Search for the cell housing the specified text and yield its [X, Y] center coordinate. 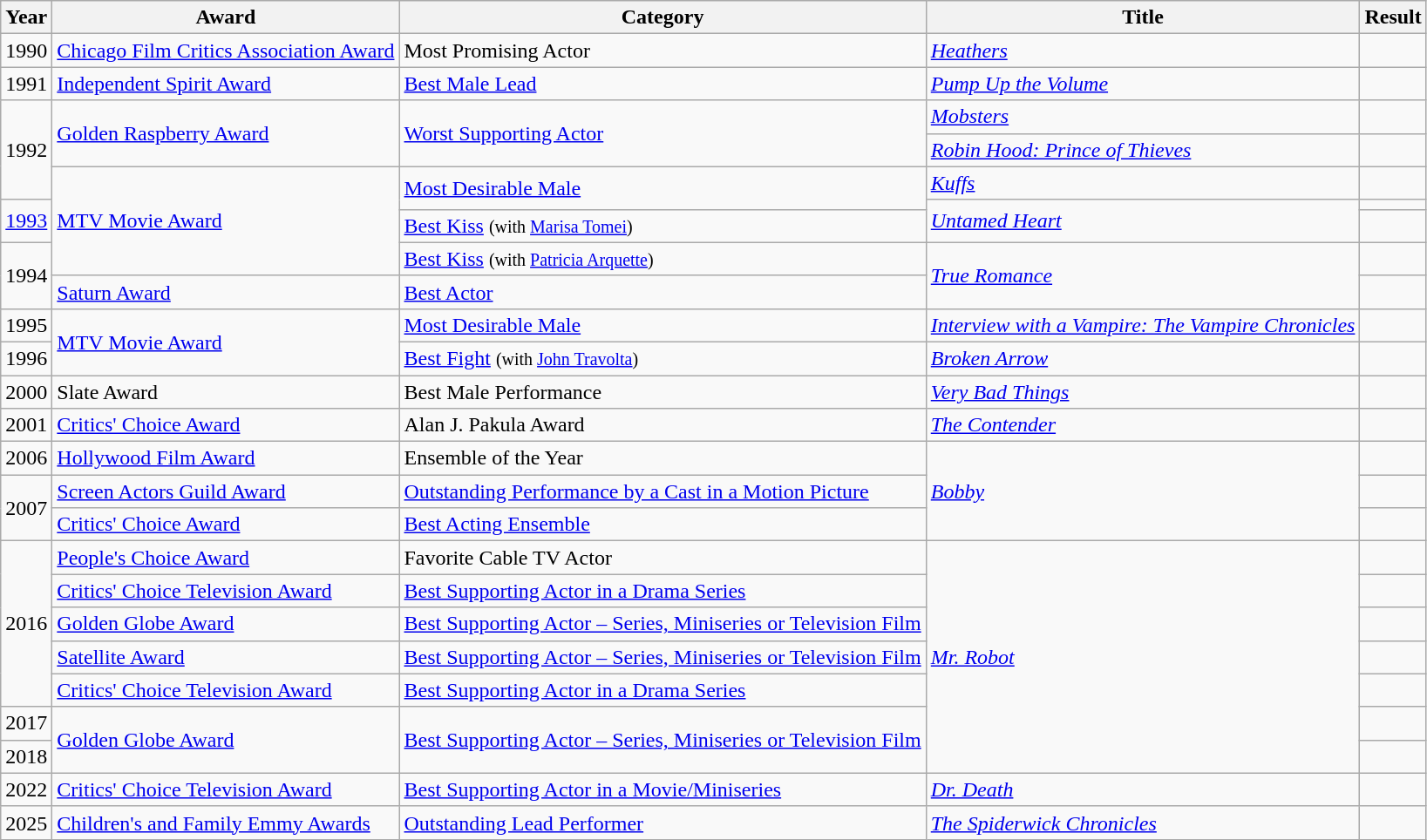
Outstanding Lead Performer [663, 823]
2007 [26, 508]
Best Kiss (with Marisa Tomei) [663, 226]
Most Promising Actor [663, 51]
Result [1393, 17]
Mobsters [1143, 117]
2025 [26, 823]
Hollywood Film Award [226, 458]
Best Actor [663, 292]
Outstanding Performance by a Cast in a Motion Picture [663, 491]
Interview with a Vampire: The Vampire Chronicles [1143, 325]
Golden Raspberry Award [226, 133]
Best Male Lead [663, 84]
2018 [26, 756]
Chicago Film Critics Association Award [226, 51]
Dr. Death [1143, 789]
Pump Up the Volume [1143, 84]
Category [663, 17]
1994 [26, 275]
2000 [26, 391]
The Spiderwick Chronicles [1143, 823]
Favorite Cable TV Actor [663, 558]
Alan J. Pakula Award [663, 425]
2017 [26, 723]
Award [226, 17]
Year [26, 17]
Independent Spirit Award [226, 84]
True Romance [1143, 275]
1993 [26, 221]
Title [1143, 17]
2006 [26, 458]
Children's and Family Emmy Awards [226, 823]
2016 [26, 624]
Best Fight (with John Travolta) [663, 358]
Kuffs [1143, 183]
Robin Hood: Prince of Thieves [1143, 150]
1990 [26, 51]
Ensemble of the Year [663, 458]
1996 [26, 358]
Screen Actors Guild Award [226, 491]
Best Acting Ensemble [663, 525]
Heathers [1143, 51]
1992 [26, 150]
Saturn Award [226, 292]
Best Kiss (with Patricia Arquette) [663, 259]
Mr. Robot [1143, 657]
1991 [26, 84]
Best Supporting Actor in a Movie/Miniseries [663, 789]
Very Bad Things [1143, 391]
Untamed Heart [1143, 221]
People's Choice Award [226, 558]
The Contender [1143, 425]
Satellite Award [226, 657]
Slate Award [226, 391]
Broken Arrow [1143, 358]
Bobby [1143, 491]
2022 [26, 789]
Worst Supporting Actor [663, 133]
1995 [26, 325]
2001 [26, 425]
Best Male Performance [663, 391]
